Return the [x, y] coordinate for the center point of the cell that contains the specified text.  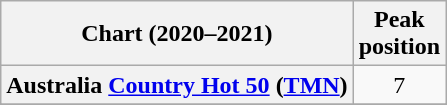
Chart (2020–2021) [177, 34]
Peakposition [399, 34]
Australia Country Hot 50 (TMN) [177, 85]
7 [399, 85]
